Return the [X, Y] coordinate for the center point of the cell that contains the specified text.  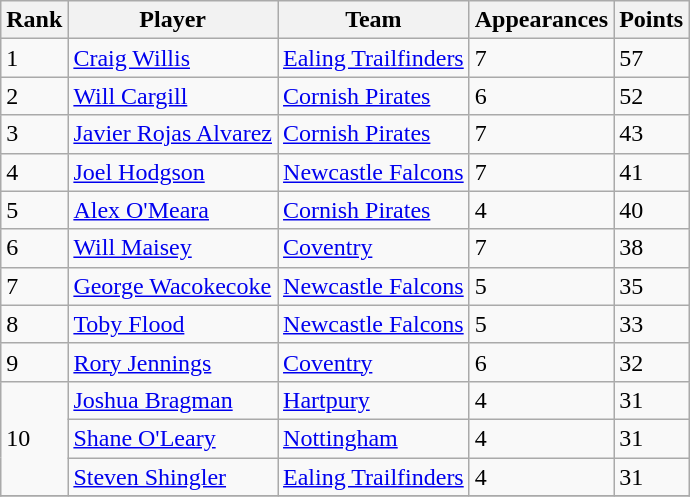
38 [652, 248]
40 [652, 210]
Javier Rojas Alvarez [173, 134]
George Wacokecoke [173, 286]
43 [652, 134]
Rank [34, 20]
10 [34, 438]
Joel Hodgson [173, 172]
33 [652, 324]
Steven Shingler [173, 477]
Nottingham [374, 438]
1 [34, 58]
Team [374, 20]
Craig Willis [173, 58]
Alex O'Meara [173, 210]
Will Cargill [173, 96]
Joshua Bragman [173, 400]
9 [34, 362]
57 [652, 58]
52 [652, 96]
Appearances [541, 20]
Rory Jennings [173, 362]
32 [652, 362]
Will Maisey [173, 248]
Hartpury [374, 400]
Shane O'Leary [173, 438]
Player [173, 20]
2 [34, 96]
35 [652, 286]
41 [652, 172]
Toby Flood [173, 324]
3 [34, 134]
8 [34, 324]
Points [652, 20]
